Locate the cell with the specified text and output its (X, Y) center coordinate. 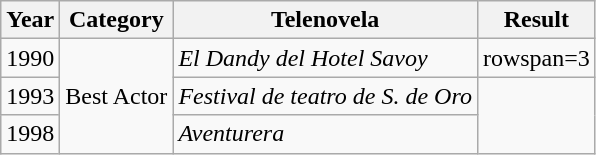
Telenovela (326, 20)
Aventurera (326, 134)
1993 (30, 96)
rowspan=3 (536, 58)
Festival de teatro de S. de Oro (326, 96)
Result (536, 20)
El Dandy del Hotel Savoy (326, 58)
Best Actor (116, 96)
Year (30, 20)
Category (116, 20)
1990 (30, 58)
1998 (30, 134)
